Detect which cell encompasses the target text, then output its (X, Y) center coordinate. 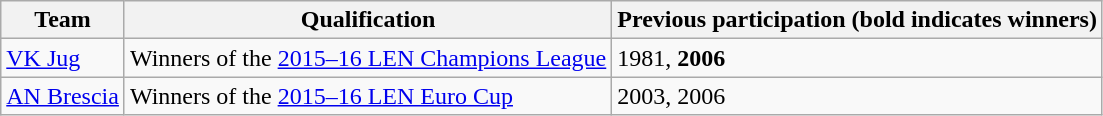
2003, 2006 (858, 96)
Previous participation (bold indicates winners) (858, 20)
VK Jug (63, 58)
Winners of the 2015–16 LEN Champions League (368, 58)
Team (63, 20)
Winners of the 2015–16 LEN Euro Cup (368, 96)
AN Brescia (63, 96)
1981, 2006 (858, 58)
Qualification (368, 20)
